Return the [x, y] coordinate for the center point of the cell that contains the specified text.  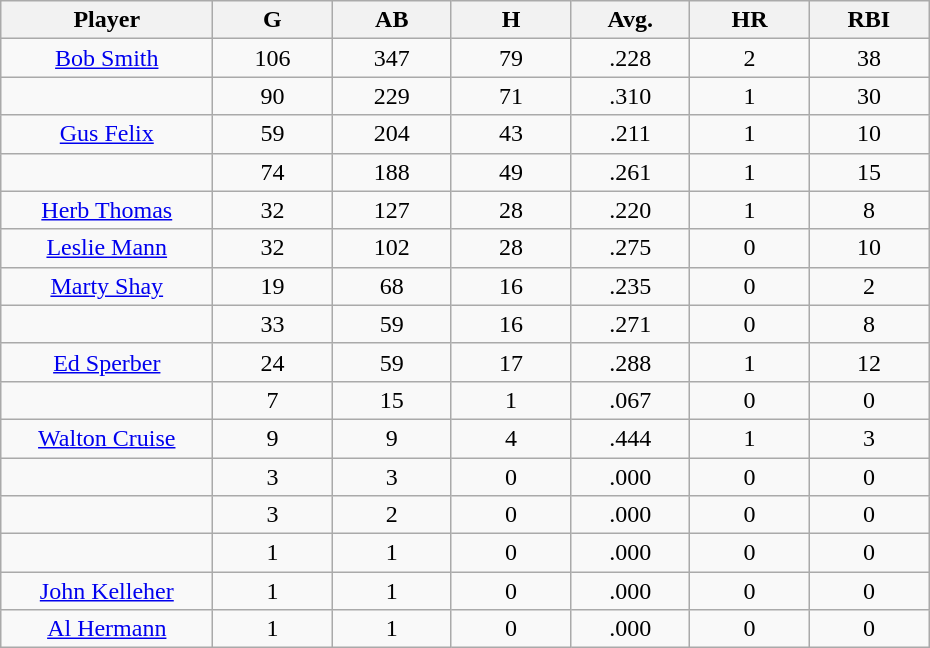
102 [392, 248]
Avg. [630, 20]
127 [392, 210]
Herb Thomas [107, 210]
204 [392, 134]
John Kelleher [107, 591]
Al Hermann [107, 629]
Ed Sperber [107, 362]
.228 [630, 58]
43 [510, 134]
7 [272, 400]
17 [510, 362]
24 [272, 362]
RBI [868, 20]
AB [392, 20]
.275 [630, 248]
.444 [630, 438]
71 [510, 96]
Marty Shay [107, 286]
HR [750, 20]
H [510, 20]
347 [392, 58]
30 [868, 96]
106 [272, 58]
.220 [630, 210]
.310 [630, 96]
Player [107, 20]
.271 [630, 324]
74 [272, 172]
79 [510, 58]
G [272, 20]
12 [868, 362]
.067 [630, 400]
Bob Smith [107, 58]
4 [510, 438]
19 [272, 286]
.288 [630, 362]
.235 [630, 286]
68 [392, 286]
229 [392, 96]
Gus Felix [107, 134]
188 [392, 172]
90 [272, 96]
.211 [630, 134]
38 [868, 58]
33 [272, 324]
49 [510, 172]
.261 [630, 172]
Leslie Mann [107, 248]
Walton Cruise [107, 438]
